Detect which cell encompasses the target text, then output its (X, Y) center coordinate. 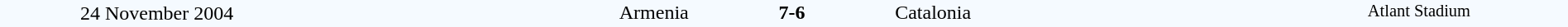
Atlant Stadium (1419, 13)
Armenia (501, 12)
24 November 2004 (157, 13)
Catalonia (1082, 12)
7-6 (791, 12)
